Return [x, y] of the center of cell containing provided text 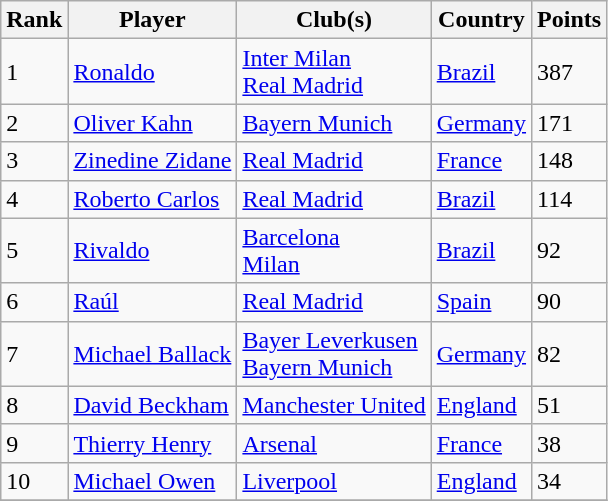
Michael Ballack [152, 354]
2 [34, 123]
Arsenal [334, 443]
Roberto Carlos [152, 199]
David Beckham [152, 405]
Manchester United [334, 405]
4 [34, 199]
7 [34, 354]
Raúl [152, 302]
Rank [34, 20]
Zinedine Zidane [152, 161]
5 [34, 250]
Liverpool [334, 481]
Bayer Leverkusen Bayern Munich [334, 354]
Spain [481, 302]
387 [570, 72]
Club(s) [334, 20]
Thierry Henry [152, 443]
148 [570, 161]
38 [570, 443]
92 [570, 250]
114 [570, 199]
Ronaldo [152, 72]
82 [570, 354]
Country [481, 20]
Michael Owen [152, 481]
10 [34, 481]
9 [34, 443]
Bayern Munich [334, 123]
Rivaldo [152, 250]
Player [152, 20]
Inter Milan Real Madrid [334, 72]
171 [570, 123]
6 [34, 302]
8 [34, 405]
Oliver Kahn [152, 123]
Points [570, 20]
Barcelona Milan [334, 250]
3 [34, 161]
51 [570, 405]
34 [570, 481]
1 [34, 72]
90 [570, 302]
